Find where the given text appears and provide that cell's center as (x, y) coordinate. 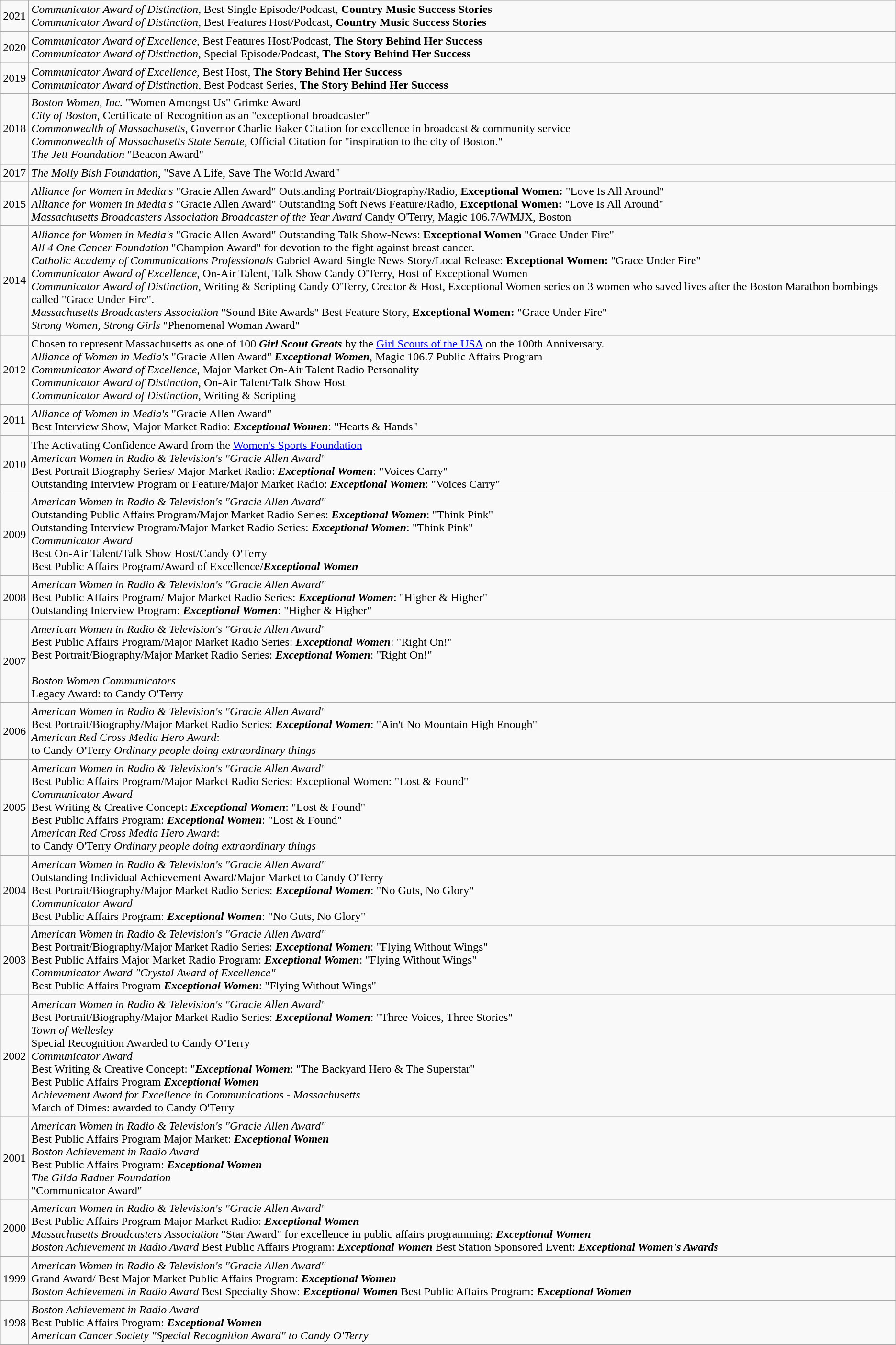
2005 (14, 807)
2021 (14, 16)
Alliance of Women in Media's "Gracie Allen Award"Best Interview Show, Major Market Radio: Exceptional Women: "Hearts & Hands" (462, 420)
2019 (14, 78)
2007 (14, 661)
2020 (14, 47)
2018 (14, 129)
2004 (14, 890)
2008 (14, 597)
2002 (14, 1056)
Boston Achievement in Radio AwardBest Public Affairs Program: Exceptional WomenAmerican Cancer Society "Special Recognition Award" to Candy O'Terry (462, 1323)
2006 (14, 731)
2003 (14, 960)
2014 (14, 280)
2011 (14, 420)
2001 (14, 1158)
2010 (14, 464)
1999 (14, 1278)
2015 (14, 204)
2009 (14, 534)
The Molly Bish Foundation, "Save A Life, Save The World Award" (462, 173)
1998 (14, 1323)
2000 (14, 1228)
2012 (14, 370)
2017 (14, 173)
